Search for the cell housing the specified text and yield its [X, Y] center coordinate. 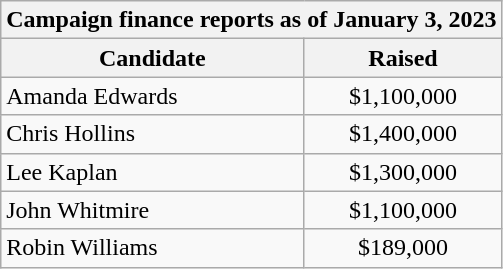
Lee Kaplan [152, 172]
Campaign finance reports as of January 3, 2023 [252, 20]
$189,000 [403, 248]
Robin Williams [152, 248]
$1,400,000 [403, 134]
Raised [403, 58]
John Whitmire [152, 210]
Amanda Edwards [152, 96]
$1,300,000 [403, 172]
Chris Hollins [152, 134]
Candidate [152, 58]
